From the cell containing the given text, extract its center point as [X, Y] coordinate. 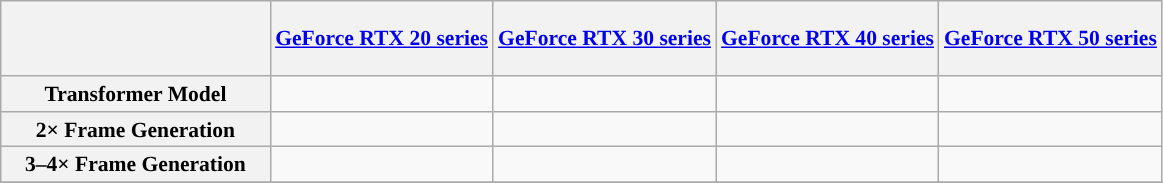
GeForce RTX 30 series [604, 38]
Transformer Model [136, 94]
GeForce RTX 20 series [382, 38]
3–4× Frame Generation [136, 165]
2× Frame Generation [136, 130]
GeForce RTX 40 series [828, 38]
GeForce RTX 50 series [1050, 38]
